Determine the (x, y) coordinate at the center of the cell enclosing the given text.  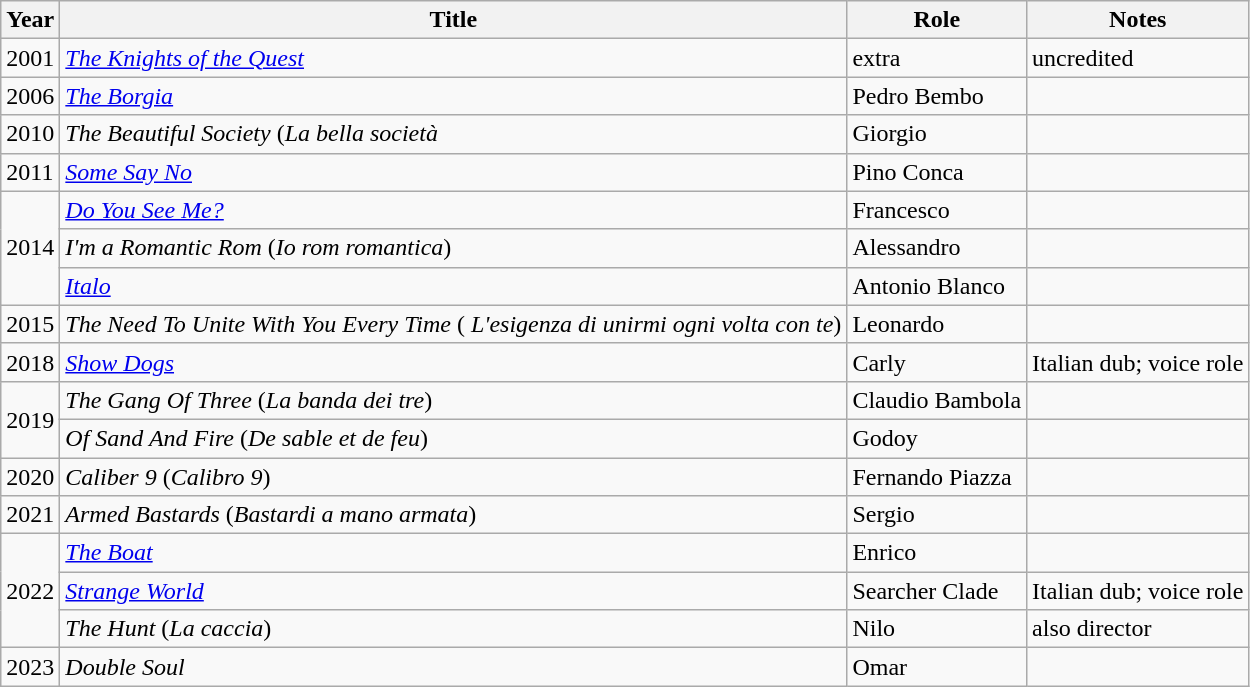
Giorgio (937, 134)
Searcher Clade (937, 591)
2011 (30, 172)
2014 (30, 248)
I'm a Romantic Rom (Io rom romantica) (454, 248)
2021 (30, 515)
Antonio Blanco (937, 286)
Enrico (937, 553)
2022 (30, 591)
Strange World (454, 591)
Double Soul (454, 667)
2001 (30, 58)
The Boat (454, 553)
Role (937, 20)
also director (1138, 629)
Nilo (937, 629)
The Need To Unite With You Every Time ( L'esigenza di unirmi ogni volta con te) (454, 324)
Alessandro (937, 248)
The Gang Of Three (La banda dei tre) (454, 400)
Of Sand And Fire (De sable et de feu) (454, 438)
Carly (937, 362)
Show Dogs (454, 362)
2015 (30, 324)
Claudio Bambola (937, 400)
Armed Bastards (Bastardi a mano armata) (454, 515)
Pedro Bembo (937, 96)
Sergio (937, 515)
2018 (30, 362)
Italo (454, 286)
Caliber 9 (Calibro 9) (454, 477)
The Hunt (La caccia) (454, 629)
Fernando Piazza (937, 477)
Pino Conca (937, 172)
uncredited (1138, 58)
Omar (937, 667)
The Beautiful Society (La bella società (454, 134)
The Knights of the Quest (454, 58)
extra (937, 58)
Godoy (937, 438)
2020 (30, 477)
Leonardo (937, 324)
Some Say No (454, 172)
2010 (30, 134)
Notes (1138, 20)
The Borgia (454, 96)
2006 (30, 96)
Year (30, 20)
2023 (30, 667)
Do You See Me? (454, 210)
2019 (30, 419)
Title (454, 20)
Francesco (937, 210)
